Scan for the cell matching the given text and deliver its [X, Y] coordinate at center. 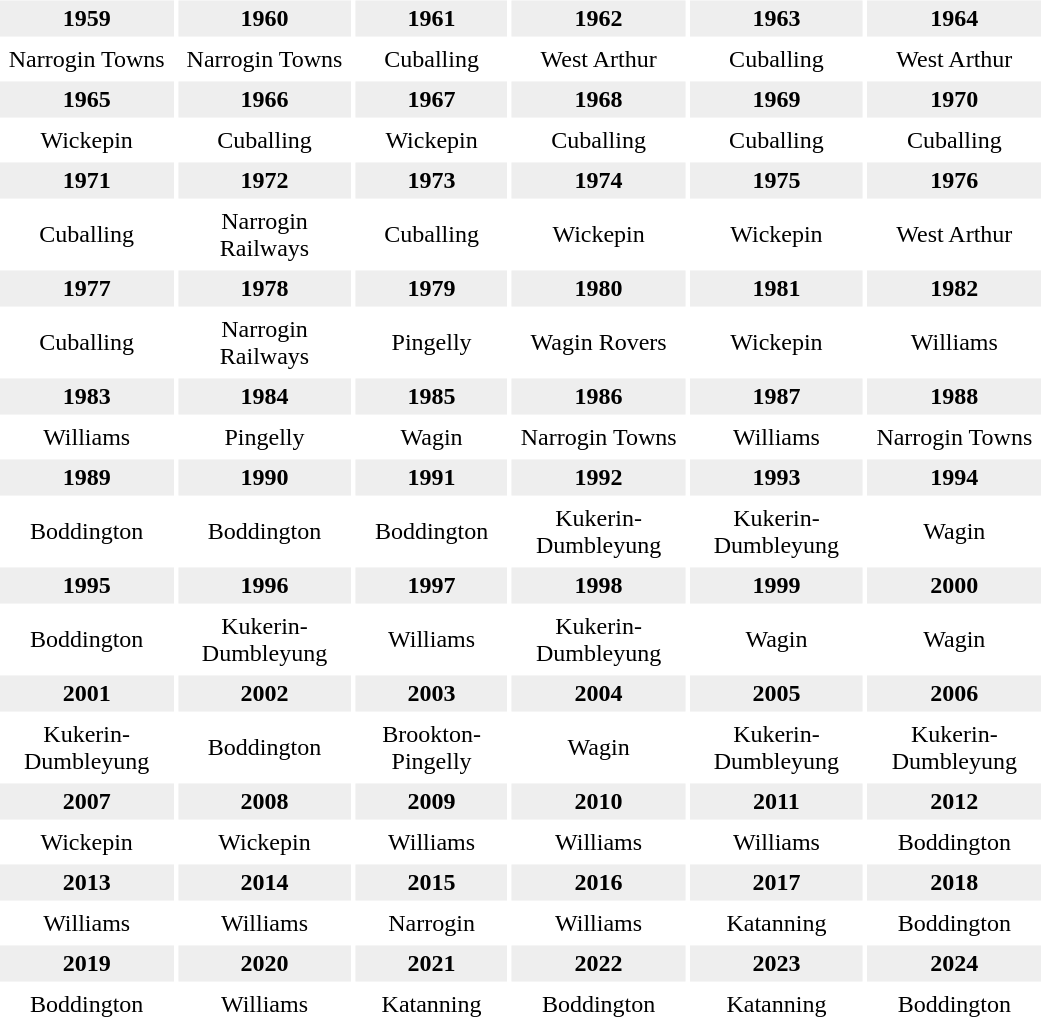
1971 [86, 180]
1996 [264, 586]
2023 [776, 964]
1986 [598, 396]
2021 [432, 964]
1984 [264, 396]
1962 [598, 18]
1960 [264, 18]
2002 [264, 694]
1974 [598, 180]
2011 [776, 802]
1961 [432, 18]
2019 [86, 964]
1992 [598, 478]
1983 [86, 396]
1969 [776, 100]
2015 [432, 882]
1989 [86, 478]
1981 [776, 288]
2022 [598, 964]
1967 [432, 100]
1985 [432, 396]
2016 [598, 882]
1982 [954, 288]
1979 [432, 288]
1964 [954, 18]
2000 [954, 586]
1972 [264, 180]
2003 [432, 694]
2001 [86, 694]
2014 [264, 882]
2010 [598, 802]
1997 [432, 586]
2004 [598, 694]
2008 [264, 802]
1959 [86, 18]
1987 [776, 396]
1994 [954, 478]
1975 [776, 180]
2013 [86, 882]
1977 [86, 288]
2006 [954, 694]
2012 [954, 802]
2020 [264, 964]
1990 [264, 478]
1998 [598, 586]
1963 [776, 18]
Wagin Rovers [598, 342]
1968 [598, 100]
1995 [86, 586]
1978 [264, 288]
1991 [432, 478]
1976 [954, 180]
Brookton-Pingelly [432, 748]
1980 [598, 288]
2005 [776, 694]
Narrogin [432, 923]
Katanning [776, 923]
1973 [432, 180]
1988 [954, 396]
2024 [954, 964]
2009 [432, 802]
1966 [264, 100]
1965 [86, 100]
1970 [954, 100]
1999 [776, 586]
2007 [86, 802]
2018 [954, 882]
1993 [776, 478]
2017 [776, 882]
